Return [X, Y] of the center of cell containing provided text 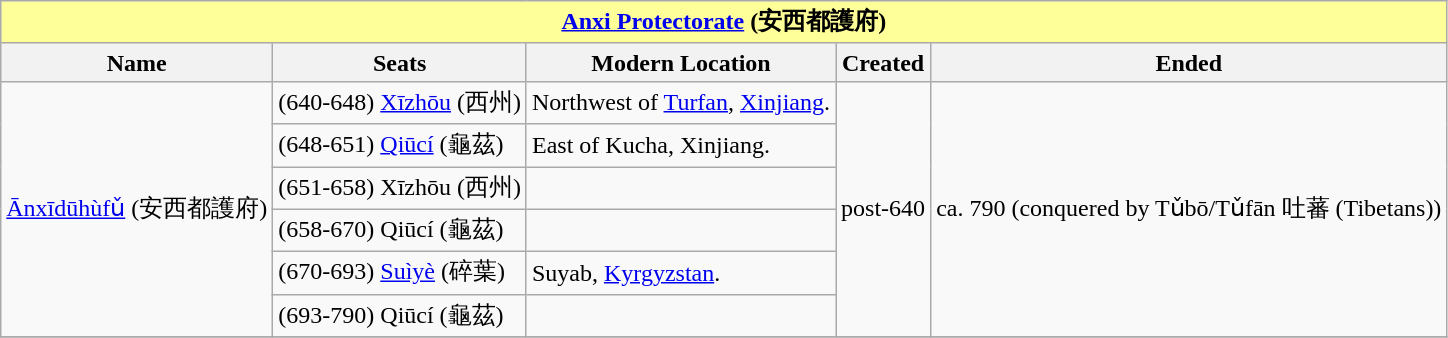
Seats [400, 62]
Created [884, 62]
Name [137, 62]
Ended [1189, 62]
Ānxīdūhùfǔ (安西都護府) [137, 208]
(640-648) Xīzhōu (西州) [400, 102]
(693-790) Qiūcí (龜茲) [400, 316]
(670-693) Suìyè (碎葉) [400, 274]
Modern Location [680, 62]
ca. 790 (conquered by Tǔbō/Tǔfān 吐蕃 (Tibetans)) [1189, 208]
East of Kucha, Xinjiang. [680, 146]
Suyab, Kyrgyzstan. [680, 274]
(648-651) Qiūcí (龜茲) [400, 146]
Anxi Protectorate (安西都護府) [724, 22]
Northwest of Turfan, Xinjiang. [680, 102]
(658-670) Qiūcí (龜茲) [400, 230]
(651-658) Xīzhōu (西州) [400, 188]
post-640 [884, 208]
